Find where the given text appears and provide that cell's center as [X, Y] coordinate. 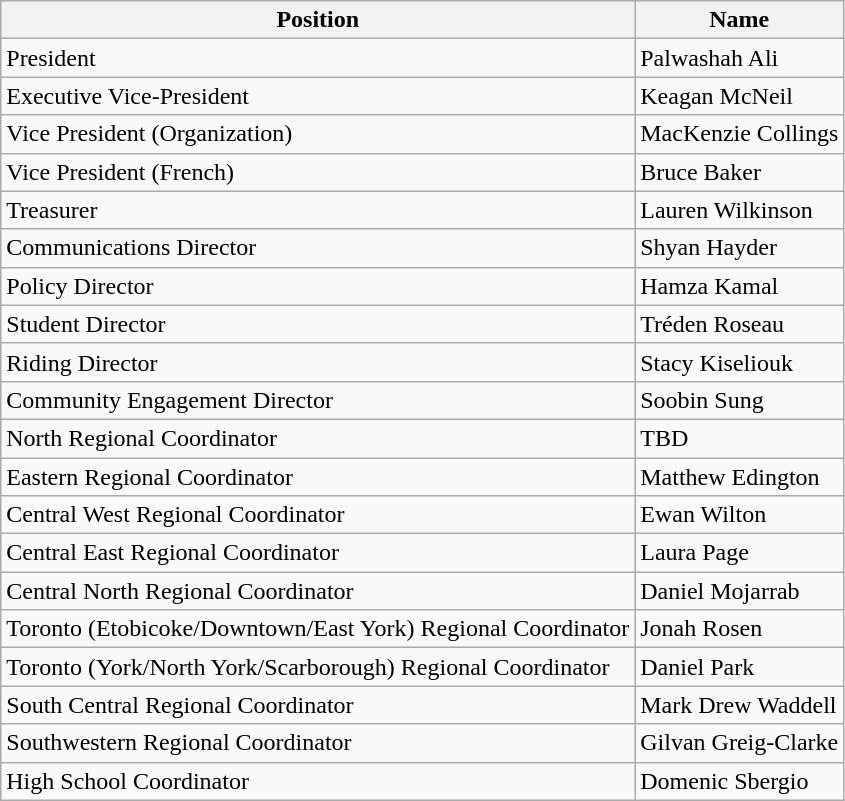
Toronto (York/North York/Scarborough) Regional Coordinator [318, 667]
Domenic Sbergio [740, 781]
Name [740, 20]
Toronto (Etobicoke/Downtown/East York) Regional Coordinator [318, 629]
Student Director [318, 324]
Vice President (Organization) [318, 134]
Palwashah Ali [740, 58]
Mark Drew Waddell [740, 705]
Riding Director [318, 362]
Community Engagement Director [318, 400]
Lauren Wilkinson [740, 210]
Gilvan Greig-Clarke [740, 743]
Policy Director [318, 286]
Hamza Kamal [740, 286]
Bruce Baker [740, 172]
Keagan McNeil [740, 96]
Jonah Rosen [740, 629]
Ewan Wilton [740, 515]
Treasurer [318, 210]
Daniel Mojarrab [740, 591]
High School Coordinator [318, 781]
President [318, 58]
Central North Regional Coordinator [318, 591]
Shyan Hayder [740, 248]
Soobin Sung [740, 400]
Eastern Regional Coordinator [318, 477]
North Regional Coordinator [318, 438]
TBD [740, 438]
Matthew Edington [740, 477]
Vice President (French) [318, 172]
Stacy Kiseliouk [740, 362]
Daniel Park [740, 667]
Position [318, 20]
Communications Director [318, 248]
Tréden Roseau [740, 324]
MacKenzie Collings [740, 134]
Central East Regional Coordinator [318, 553]
Laura Page [740, 553]
South Central Regional Coordinator [318, 705]
Southwestern Regional Coordinator [318, 743]
Executive Vice-President [318, 96]
Central West Regional Coordinator [318, 515]
